Find where the given text appears and provide that cell's center as [x, y] coordinate. 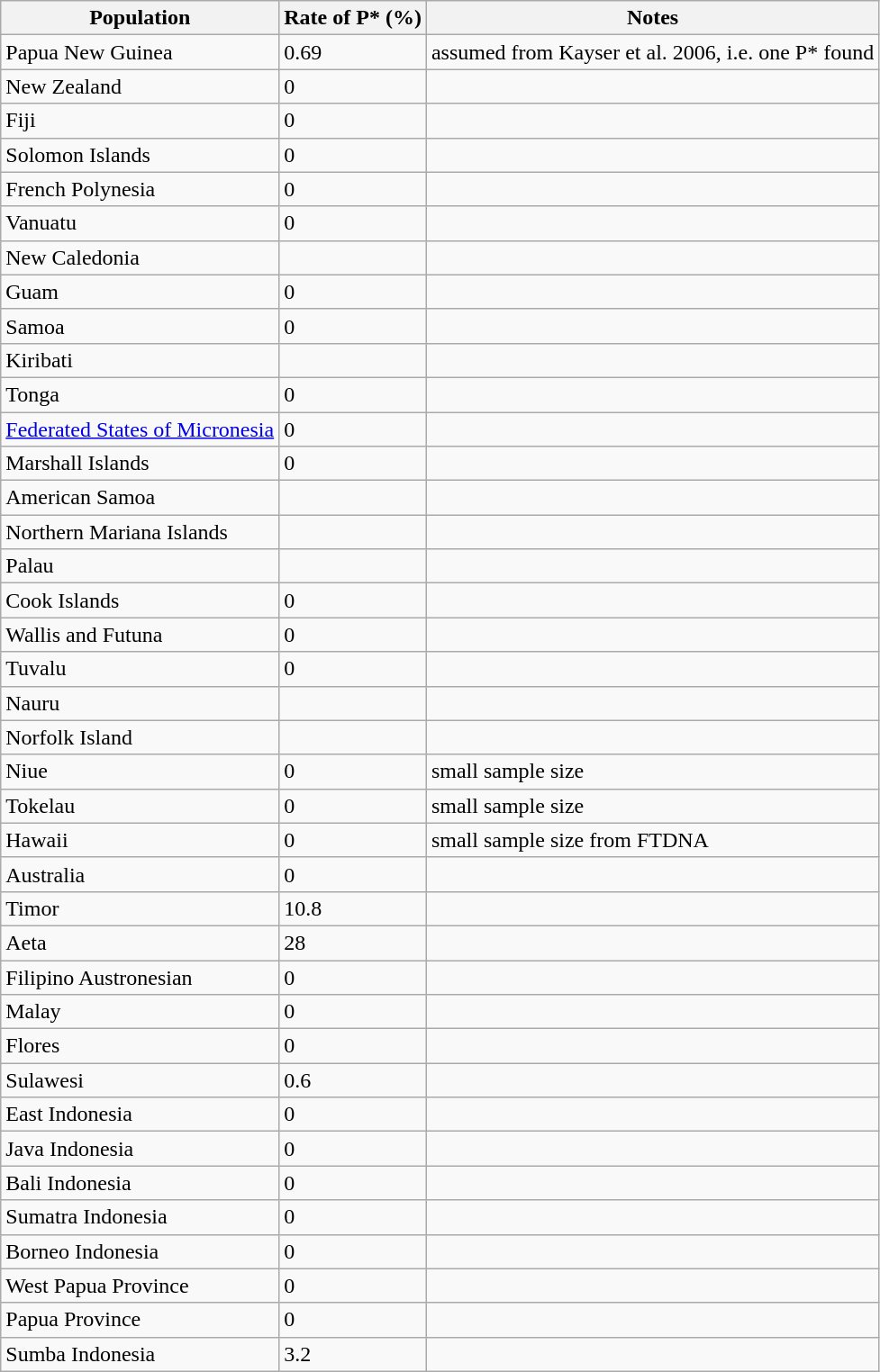
Tokelau [141, 806]
Notes [652, 18]
Sumatra Indonesia [141, 1217]
Papua Province [141, 1320]
Flores [141, 1046]
Sulawesi [141, 1080]
Norfolk Island [141, 737]
Guam [141, 292]
Niue [141, 772]
Rate of P* (%) [353, 18]
10.8 [353, 908]
Tuvalu [141, 669]
New Caledonia [141, 257]
28 [353, 943]
Java Indonesia [141, 1149]
Filipino Austronesian [141, 977]
0.6 [353, 1080]
Timor [141, 908]
Fiji [141, 121]
Palau [141, 566]
Tonga [141, 394]
Vanuatu [141, 223]
American Samoa [141, 498]
East Indonesia [141, 1115]
Aeta [141, 943]
French Polynesia [141, 189]
Sumba Indonesia [141, 1354]
Australia [141, 874]
Nauru [141, 703]
Samoa [141, 326]
Papua New Guinea [141, 52]
Marshall Islands [141, 464]
Federated States of Micronesia [141, 429]
Population [141, 18]
small sample size from FTDNA [652, 840]
West Papua Province [141, 1286]
assumed from Kayser et al. 2006, i.e. one P* found [652, 52]
New Zealand [141, 86]
0.69 [353, 52]
Borneo Indonesia [141, 1251]
Kiribati [141, 360]
Wallis and Futuna [141, 635]
Bali Indonesia [141, 1183]
Cook Islands [141, 600]
Northern Mariana Islands [141, 532]
Hawaii [141, 840]
Solomon Islands [141, 155]
Malay [141, 1012]
3.2 [353, 1354]
